Find where the given text appears and provide that cell's center as [x, y] coordinate. 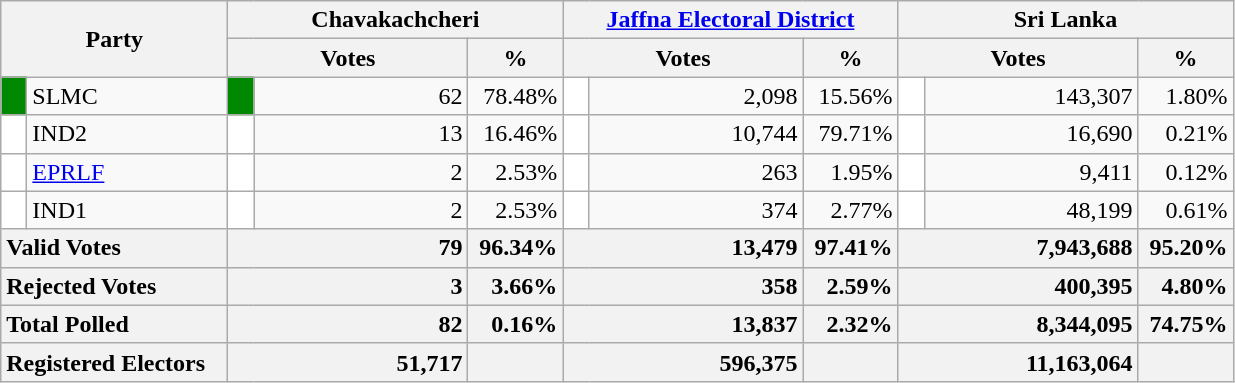
4.80% [1186, 286]
96.34% [516, 248]
82 [348, 324]
15.56% [850, 96]
11,163,064 [1018, 362]
51,717 [348, 362]
16.46% [516, 134]
10,744 [696, 134]
Total Polled [114, 324]
0.61% [1186, 210]
13,479 [683, 248]
7,943,688 [1018, 248]
0.12% [1186, 172]
0.16% [516, 324]
79 [348, 248]
2.77% [850, 210]
Valid Votes [114, 248]
IND2 [128, 134]
2.59% [850, 286]
596,375 [683, 362]
13 [361, 134]
Party [114, 39]
IND1 [128, 210]
358 [683, 286]
0.21% [1186, 134]
1.80% [1186, 96]
74.75% [1186, 324]
143,307 [1031, 96]
78.48% [516, 96]
Jaffna Electoral District [730, 20]
SLMC [128, 96]
2,098 [696, 96]
97.41% [850, 248]
62 [361, 96]
16,690 [1031, 134]
374 [696, 210]
Sri Lanka [1066, 20]
8,344,095 [1018, 324]
3.66% [516, 286]
263 [696, 172]
Rejected Votes [114, 286]
9,411 [1031, 172]
400,395 [1018, 286]
1.95% [850, 172]
EPRLF [128, 172]
Registered Electors [114, 362]
2.32% [850, 324]
Chavakachcheri [396, 20]
48,199 [1031, 210]
3 [348, 286]
95.20% [1186, 248]
13,837 [683, 324]
79.71% [850, 134]
